Provide the [X, Y] coordinate of the cell's center where the given text is located.  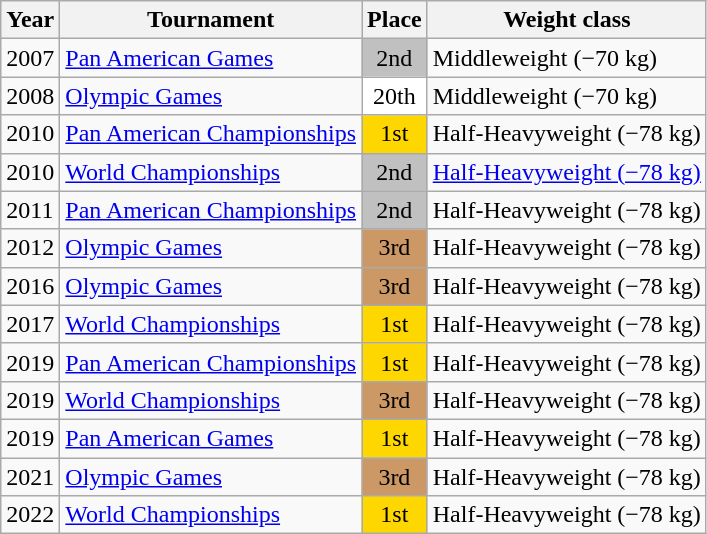
2022 [30, 515]
Weight class [566, 20]
2007 [30, 58]
2016 [30, 286]
2008 [30, 96]
2011 [30, 210]
2017 [30, 324]
Tournament [211, 20]
Year [30, 20]
20th [395, 96]
Place [395, 20]
2021 [30, 477]
2012 [30, 248]
